Scan for the cell matching the given text and deliver its (x, y) coordinate at center. 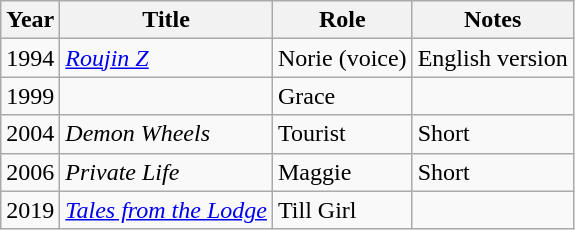
Role (342, 20)
Notes (492, 20)
Maggie (342, 172)
2004 (30, 134)
Tales from the Lodge (166, 210)
1999 (30, 96)
Grace (342, 96)
2006 (30, 172)
Tourist (342, 134)
Norie (voice) (342, 58)
Demon Wheels (166, 134)
1994 (30, 58)
Year (30, 20)
English version (492, 58)
Roujin Z (166, 58)
2019 (30, 210)
Title (166, 20)
Till Girl (342, 210)
Private Life (166, 172)
